Provide the [x, y] coordinate of the cell's center where the given text is located.  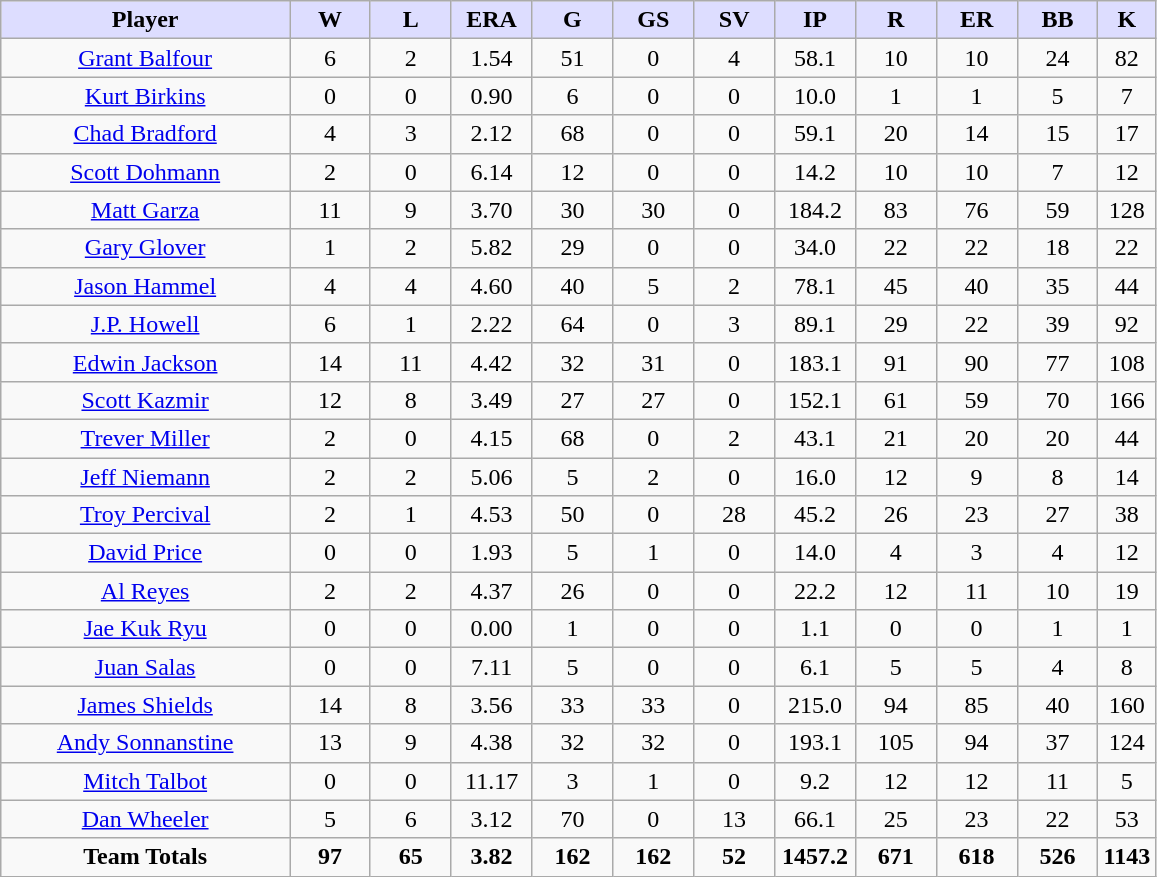
Kurt Birkins [146, 96]
91 [896, 362]
2.12 [492, 134]
ERA [492, 20]
Juan Salas [146, 667]
160 [1127, 705]
38 [1127, 515]
50 [572, 515]
215.0 [816, 705]
18 [1058, 248]
59.1 [816, 134]
Scott Dohmann [146, 172]
105 [896, 743]
78.1 [816, 286]
39 [1058, 324]
58.1 [816, 58]
3.70 [492, 210]
671 [896, 857]
22.2 [816, 591]
108 [1127, 362]
17 [1127, 134]
K [1127, 20]
64 [572, 324]
Gary Glover [146, 248]
Mitch Talbot [146, 781]
183.1 [816, 362]
4.42 [492, 362]
24 [1058, 58]
ER [976, 20]
124 [1127, 743]
Edwin Jackson [146, 362]
L [410, 20]
65 [410, 857]
89.1 [816, 324]
4.53 [492, 515]
Trever Miller [146, 438]
1143 [1127, 857]
11.17 [492, 781]
GS [654, 20]
28 [734, 515]
5.82 [492, 248]
R [896, 20]
Chad Bradford [146, 134]
37 [1058, 743]
45.2 [816, 515]
Andy Sonnanstine [146, 743]
1.54 [492, 58]
G [572, 20]
97 [330, 857]
3.49 [492, 400]
Jae Kuk Ryu [146, 629]
21 [896, 438]
184.2 [816, 210]
0.90 [492, 96]
92 [1127, 324]
Player [146, 20]
15 [1058, 134]
61 [896, 400]
152.1 [816, 400]
31 [654, 362]
83 [896, 210]
W [330, 20]
14.0 [816, 553]
618 [976, 857]
526 [1058, 857]
3.56 [492, 705]
51 [572, 58]
6.1 [816, 667]
5.06 [492, 477]
1.93 [492, 553]
66.1 [816, 819]
Jason Hammel [146, 286]
193.1 [816, 743]
Troy Percival [146, 515]
25 [896, 819]
90 [976, 362]
SV [734, 20]
43.1 [816, 438]
52 [734, 857]
4.37 [492, 591]
45 [896, 286]
IP [816, 20]
Al Reyes [146, 591]
34.0 [816, 248]
9.2 [816, 781]
10.0 [816, 96]
Grant Balfour [146, 58]
0.00 [492, 629]
77 [1058, 362]
35 [1058, 286]
1457.2 [816, 857]
14.2 [816, 172]
3.82 [492, 857]
J.P. Howell [146, 324]
4.38 [492, 743]
Scott Kazmir [146, 400]
James Shields [146, 705]
82 [1127, 58]
19 [1127, 591]
3.12 [492, 819]
4.15 [492, 438]
David Price [146, 553]
BB [1058, 20]
1.1 [816, 629]
128 [1127, 210]
Jeff Niemann [146, 477]
76 [976, 210]
Dan Wheeler [146, 819]
2.22 [492, 324]
85 [976, 705]
6.14 [492, 172]
53 [1127, 819]
16.0 [816, 477]
166 [1127, 400]
4.60 [492, 286]
7.11 [492, 667]
Matt Garza [146, 210]
Team Totals [146, 857]
